Scan for the cell matching the given text and deliver its (x, y) coordinate at center. 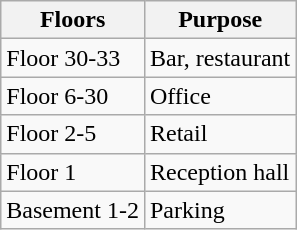
Parking (220, 210)
Floor 2-5 (73, 134)
Reception hall (220, 172)
Floor 6-30 (73, 96)
Bar, restaurant (220, 58)
Office (220, 96)
Floor 1 (73, 172)
Floor 30-33 (73, 58)
Floors (73, 20)
Basement 1-2 (73, 210)
Retail (220, 134)
Purpose (220, 20)
